Provide the [X, Y] coordinate of the cell's center where the given text is located.  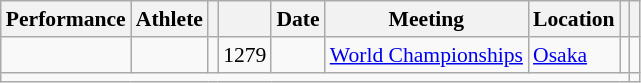
Osaka [574, 55]
Location [574, 19]
Date [298, 19]
Meeting [426, 19]
1279 [244, 55]
World Championships [426, 55]
Performance [66, 19]
Athlete [170, 19]
